Extract the (x, y) coordinate from the center of the cell holding the provided text.  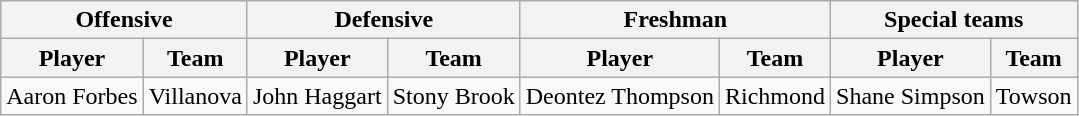
Towson (1034, 96)
Richmond (774, 96)
Stony Brook (454, 96)
Deontez Thompson (620, 96)
Aaron Forbes (72, 96)
Freshman (675, 20)
John Haggart (317, 96)
Shane Simpson (911, 96)
Villanova (195, 96)
Defensive (384, 20)
Special teams (954, 20)
Offensive (124, 20)
